For the text-containing cell, return its midpoint in [X, Y] coordinate format. 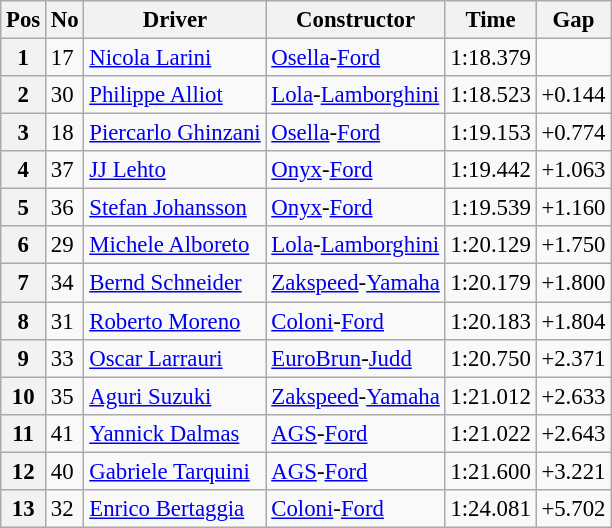
+1.063 [574, 170]
+2.643 [574, 433]
18 [65, 133]
Time [490, 20]
1:21.022 [490, 433]
Stefan Johansson [175, 208]
33 [65, 358]
9 [24, 358]
11 [24, 433]
1:20.750 [490, 358]
10 [24, 396]
8 [24, 321]
Oscar Larrauri [175, 358]
Gap [574, 20]
1:21.600 [490, 471]
12 [24, 471]
30 [65, 95]
40 [65, 471]
1:24.081 [490, 509]
37 [65, 170]
41 [65, 433]
JJ Lehto [175, 170]
7 [24, 283]
3 [24, 133]
29 [65, 245]
+1.750 [574, 245]
Roberto Moreno [175, 321]
1:19.539 [490, 208]
31 [65, 321]
Piercarlo Ghinzani [175, 133]
13 [24, 509]
Philippe Alliot [175, 95]
Driver [175, 20]
1:20.183 [490, 321]
+0.144 [574, 95]
36 [65, 208]
Bernd Schneider [175, 283]
Nicola Larini [175, 58]
Constructor [356, 20]
1:20.129 [490, 245]
No [65, 20]
5 [24, 208]
+1.800 [574, 283]
+2.371 [574, 358]
Gabriele Tarquini [175, 471]
1:19.442 [490, 170]
+3.221 [574, 471]
4 [24, 170]
17 [65, 58]
6 [24, 245]
Pos [24, 20]
+0.774 [574, 133]
+1.160 [574, 208]
1:18.523 [490, 95]
1 [24, 58]
+2.633 [574, 396]
+5.702 [574, 509]
1:18.379 [490, 58]
34 [65, 283]
1:19.153 [490, 133]
Michele Alboreto [175, 245]
EuroBrun-Judd [356, 358]
35 [65, 396]
+1.804 [574, 321]
Yannick Dalmas [175, 433]
1:21.012 [490, 396]
Aguri Suzuki [175, 396]
32 [65, 509]
2 [24, 95]
1:20.179 [490, 283]
Enrico Bertaggia [175, 509]
